Determine the [x, y] coordinate at the center of the cell enclosing the given text.  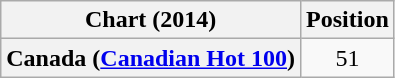
Chart (2014) [151, 20]
Position [348, 20]
Canada (Canadian Hot 100) [151, 58]
51 [348, 58]
